Scan for the cell matching the given text and deliver its (x, y) coordinate at center. 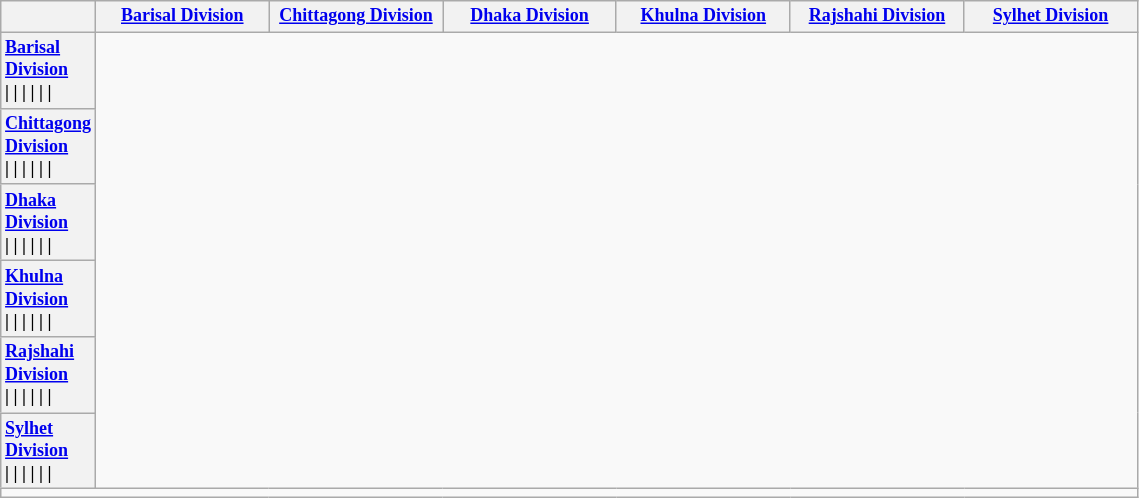
Sylhet Division| | | | | | (48, 451)
Dhaka Division| | | | | | (48, 222)
Sylhet Division (1051, 16)
Dhaka Division (530, 16)
Rajshahi Division (877, 16)
Khulna Division| | | | | | (48, 298)
Chittagong Division| | | | | | (48, 146)
Barisal Division| | | | | | (48, 70)
Barisal Division (182, 16)
Rajshahi Division| | | | | | (48, 375)
Chittagong Division (356, 16)
Khulna Division (703, 16)
